Identify which cell holds the provided text, then report its [X, Y] central coordinate. 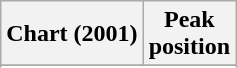
Peakposition [189, 34]
Chart (2001) [72, 34]
